Return (X, Y) of the center of cell containing provided text 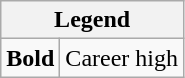
Legend (92, 20)
Career high (122, 58)
Bold (30, 58)
